Find where the given text appears and provide that cell's center as (x, y) coordinate. 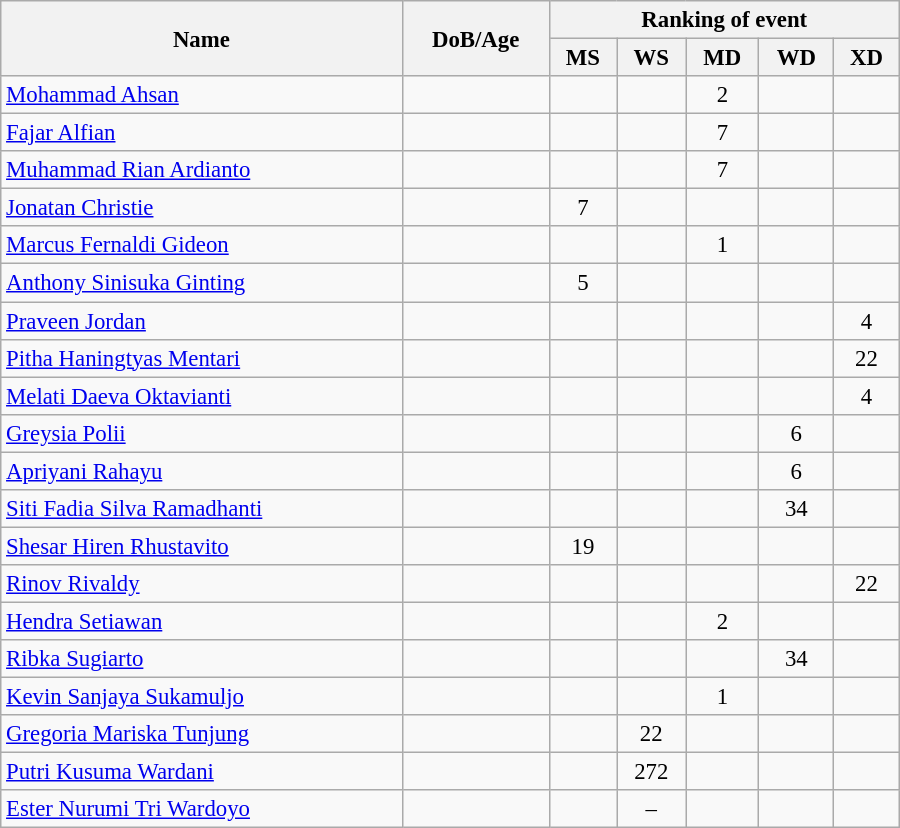
Name (202, 38)
Hendra Setiawan (202, 621)
Jonatan Christie (202, 208)
MD (722, 58)
Ranking of event (724, 20)
Gregoria Mariska Tunjung (202, 734)
5 (582, 283)
WD (796, 58)
272 (652, 772)
Fajar Alfian (202, 133)
DoB/Age (476, 38)
Anthony Sinisuka Ginting (202, 283)
Melati Daeva Oktavianti (202, 396)
Apriyani Rahayu (202, 471)
Mohammad Ahsan (202, 95)
Greysia Polii (202, 433)
XD (867, 58)
Ribka Sugiarto (202, 659)
Putri Kusuma Wardani (202, 772)
– (652, 809)
Rinov Rivaldy (202, 584)
Siti Fadia Silva Ramadhanti (202, 509)
Pitha Haningtyas Mentari (202, 358)
19 (582, 546)
Shesar Hiren Rhustavito (202, 546)
MS (582, 58)
Marcus Fernaldi Gideon (202, 245)
Ester Nurumi Tri Wardoyo (202, 809)
Praveen Jordan (202, 321)
Muhammad Rian Ardianto (202, 170)
WS (652, 58)
Kevin Sanjaya Sukamuljo (202, 697)
